Determine the [X, Y] coordinate at the center of the cell enclosing the given text.  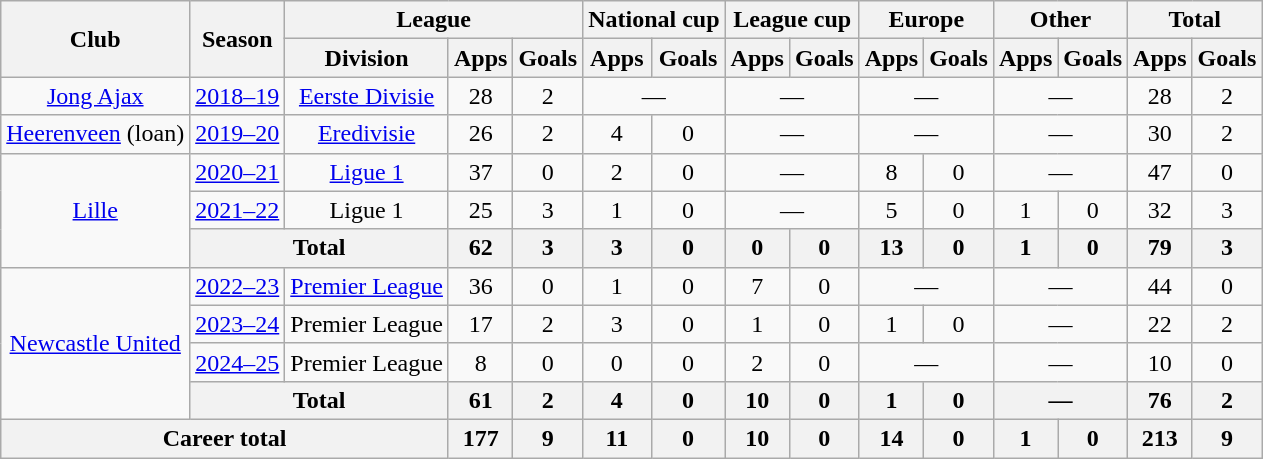
30 [1160, 134]
62 [480, 248]
Europe [926, 20]
League cup [792, 20]
44 [1160, 286]
11 [617, 438]
2023–24 [238, 324]
National cup [654, 20]
Career total [225, 438]
Division [367, 58]
76 [1160, 400]
Season [238, 39]
Jong Ajax [96, 96]
13 [891, 248]
2022–23 [238, 286]
5 [891, 210]
2018–19 [238, 96]
League [434, 20]
Eredivisie [367, 134]
17 [480, 324]
Lille [96, 210]
2024–25 [238, 362]
Newcastle United [96, 343]
Eerste Divisie [367, 96]
177 [480, 438]
36 [480, 286]
2020–21 [238, 172]
Heerenveen (loan) [96, 134]
61 [480, 400]
37 [480, 172]
26 [480, 134]
22 [1160, 324]
2021–22 [238, 210]
47 [1160, 172]
Club [96, 39]
2019–20 [238, 134]
213 [1160, 438]
Other [1060, 20]
32 [1160, 210]
14 [891, 438]
25 [480, 210]
79 [1160, 248]
7 [757, 286]
